Find where the given text appears and provide that cell's center as (X, Y) coordinate. 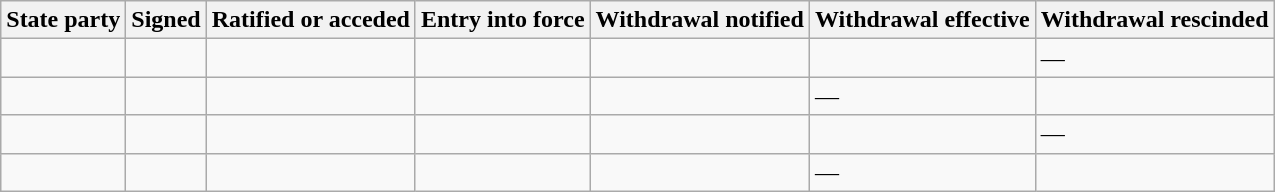
Entry into force (502, 20)
Withdrawal rescinded (1154, 20)
Withdrawal notified (700, 20)
Ratified or acceded (310, 20)
Signed (166, 20)
State party (64, 20)
Withdrawal effective (922, 20)
